Locate the cell with the specified text and output its (x, y) center coordinate. 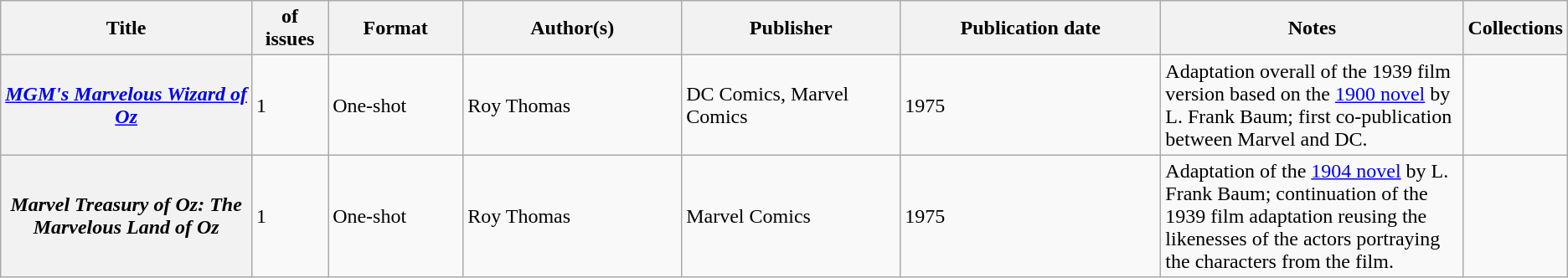
MGM's Marvelous Wizard of Oz (126, 106)
Marvel Comics (791, 216)
Title (126, 28)
DC Comics, Marvel Comics (791, 106)
Collections (1515, 28)
Adaptation overall of the 1939 film version based on the 1900 novel by L. Frank Baum; first co-publication between Marvel and DC. (1312, 106)
Notes (1312, 28)
Marvel Treasury of Oz: The Marvelous Land of Oz (126, 216)
Author(s) (573, 28)
Publication date (1030, 28)
of issues (290, 28)
Publisher (791, 28)
Format (395, 28)
